Locate the cell with the specified text and output its (X, Y) center coordinate. 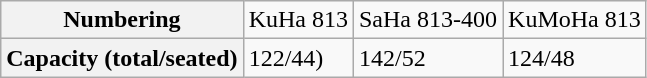
SaHa 813-400 (428, 20)
Capacity (total/seated) (122, 58)
Numbering (122, 20)
KuMoHa 813 (575, 20)
KuHa 813 (298, 20)
122/44) (298, 58)
142/52 (428, 58)
124/48 (575, 58)
